Find where the given text appears and provide that cell's center as (x, y) coordinate. 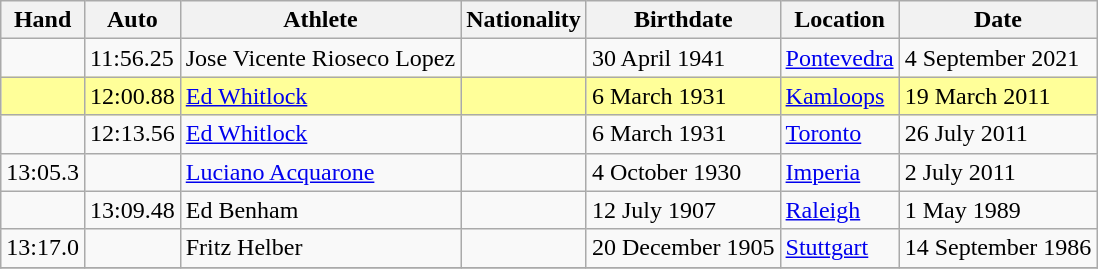
1 May 1989 (998, 210)
11:56.25 (132, 58)
Toronto (840, 134)
Pontevedra (840, 58)
4 September 2021 (998, 58)
20 December 1905 (683, 248)
Raleigh (840, 210)
Hand (43, 20)
Nationality (524, 20)
Auto (132, 20)
Date (998, 20)
2 July 2011 (998, 172)
Athlete (320, 20)
Stuttgart (840, 248)
Luciano Acquarone (320, 172)
19 March 2011 (998, 96)
14 September 1986 (998, 248)
12:13.56 (132, 134)
Fritz Helber (320, 248)
Jose Vicente Rioseco Lopez (320, 58)
30 April 1941 (683, 58)
Imperia (840, 172)
Ed Benham (320, 210)
Kamloops (840, 96)
12 July 1907 (683, 210)
26 July 2011 (998, 134)
13:09.48 (132, 210)
13:17.0 (43, 248)
13:05.3 (43, 172)
Location (840, 20)
12:00.88 (132, 96)
4 October 1930 (683, 172)
Birthdate (683, 20)
